Output the [x, y] coordinate of the center of the cell containing the given text.  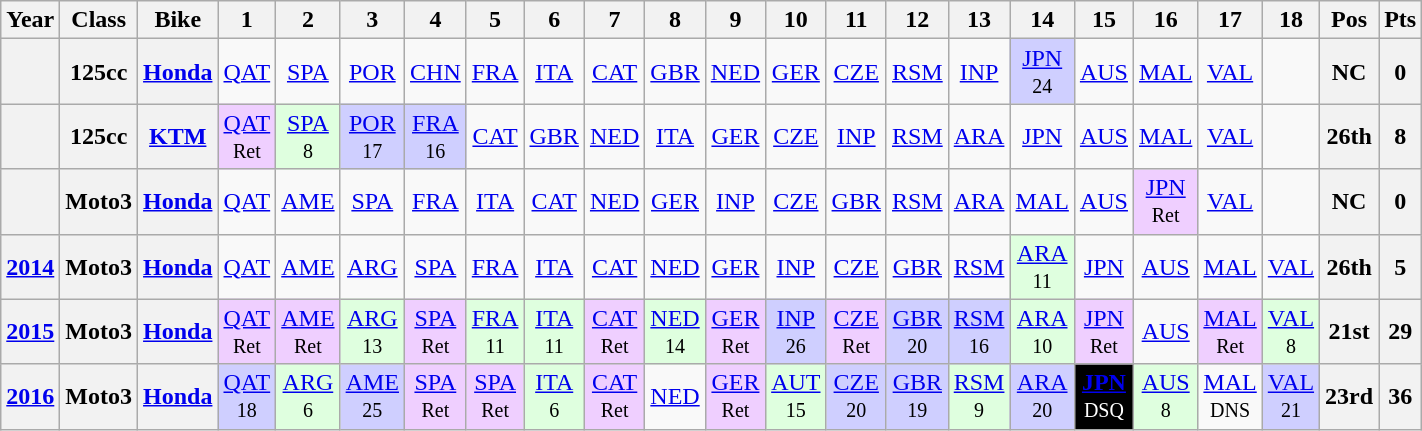
29 [1400, 332]
POR [372, 72]
CZE20 [856, 396]
CZERet [856, 332]
ARA10 [1042, 332]
13 [979, 20]
Pts [1400, 20]
ARG6 [308, 396]
MALRet [1230, 332]
FRA16 [436, 136]
36 [1400, 396]
Bike [178, 20]
ARG13 [372, 332]
POR17 [372, 136]
ITA6 [554, 396]
12 [917, 20]
MALDNS [1230, 396]
2 [308, 20]
AMERet [308, 332]
9 [735, 20]
ARA11 [1042, 266]
1 [247, 20]
3 [372, 20]
Class [99, 20]
Year [30, 20]
QAT18 [247, 396]
VAL21 [1290, 396]
ITA11 [554, 332]
7 [614, 20]
ARA20 [1042, 396]
KTM [178, 136]
AME25 [372, 396]
17 [1230, 20]
2014 [30, 266]
14 [1042, 20]
21st [1350, 332]
AUT15 [796, 396]
INP26 [796, 332]
2015 [30, 332]
18 [1290, 20]
4 [436, 20]
AUS8 [1165, 396]
NED14 [675, 332]
10 [796, 20]
15 [1104, 20]
ARG [372, 266]
6 [554, 20]
11 [856, 20]
16 [1165, 20]
2016 [30, 396]
GBR19 [917, 396]
VAL8 [1290, 332]
Pos [1350, 20]
JPN24 [1042, 72]
RSM9 [979, 396]
CHN [436, 72]
FRA11 [495, 332]
RSM16 [979, 332]
23rd [1350, 396]
SPA8 [308, 136]
GBR20 [917, 332]
JPNDSQ [1104, 396]
